Return [X, Y] of the center of cell containing provided text 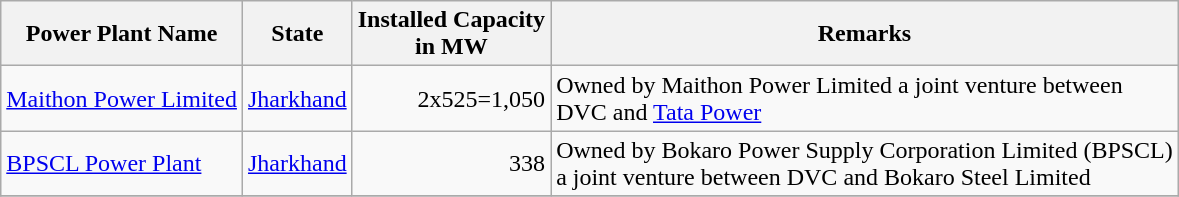
Owned by Bokaro Power Supply Corporation Limited (BPSCL)a joint venture between DVC and Bokaro Steel Limited [865, 164]
BPSCL Power Plant [122, 164]
Power Plant Name [122, 34]
Remarks [865, 34]
Installed Capacityin MW [451, 34]
338 [451, 164]
2x525=1,050 [451, 98]
Maithon Power Limited [122, 98]
Owned by Maithon Power Limited a joint venture betweenDVC and Tata Power [865, 98]
State [297, 34]
